Extract the [x, y] coordinate from the center of the cell holding the provided text.  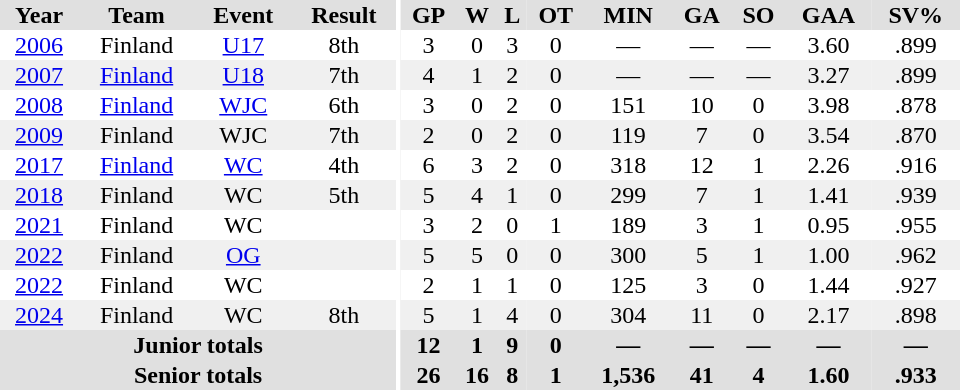
2007 [39, 75]
2008 [39, 105]
6th [344, 105]
SV% [916, 15]
16 [476, 375]
MIN [628, 15]
1.44 [828, 285]
3.60 [828, 45]
2017 [39, 165]
.898 [916, 315]
W [476, 15]
2.26 [828, 165]
3.98 [828, 105]
11 [702, 315]
41 [702, 375]
GP [429, 15]
2024 [39, 315]
6 [429, 165]
299 [628, 195]
1.00 [828, 255]
300 [628, 255]
3.27 [828, 75]
Team [136, 15]
151 [628, 105]
2018 [39, 195]
8 [512, 375]
.955 [916, 225]
.916 [916, 165]
OT [556, 15]
1.41 [828, 195]
GAA [828, 15]
2.17 [828, 315]
119 [628, 135]
.870 [916, 135]
U17 [243, 45]
10 [702, 105]
1,536 [628, 375]
.939 [916, 195]
0.95 [828, 225]
Year [39, 15]
1.60 [828, 375]
2021 [39, 225]
Junior totals [198, 345]
Result [344, 15]
.962 [916, 255]
2006 [39, 45]
4th [344, 165]
5th [344, 195]
189 [628, 225]
SO [759, 15]
304 [628, 315]
Event [243, 15]
9 [512, 345]
.878 [916, 105]
Senior totals [198, 375]
3.54 [828, 135]
L [512, 15]
GA [702, 15]
318 [628, 165]
26 [429, 375]
125 [628, 285]
OG [243, 255]
.927 [916, 285]
.933 [916, 375]
2009 [39, 135]
U18 [243, 75]
